Extract the (X, Y) coordinate from the center of the cell holding the provided text.  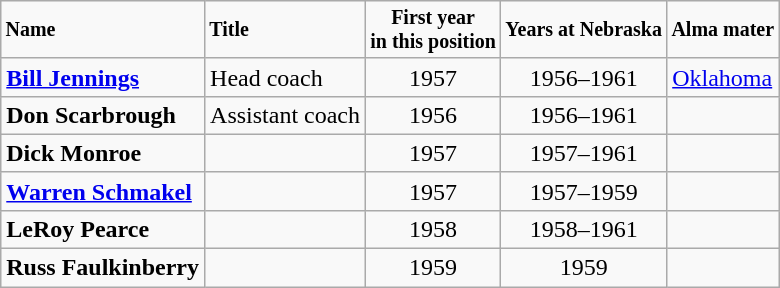
1958–1961 (584, 229)
LeRoy Pearce (103, 229)
Oklahoma (723, 77)
Title (286, 30)
1956 (434, 115)
Bill Jennings (103, 77)
1957–1961 (584, 153)
Head coach (286, 77)
Don Scarbrough (103, 115)
Dick Monroe (103, 153)
1958 (434, 229)
Russ Faulkinberry (103, 268)
1957–1959 (584, 191)
Years at Nebraska (584, 30)
Name (103, 30)
Assistant coach (286, 115)
Alma mater (723, 30)
First yearin this position (434, 30)
Warren Schmakel (103, 191)
